From the cell containing the given text, extract its center point as [X, Y] coordinate. 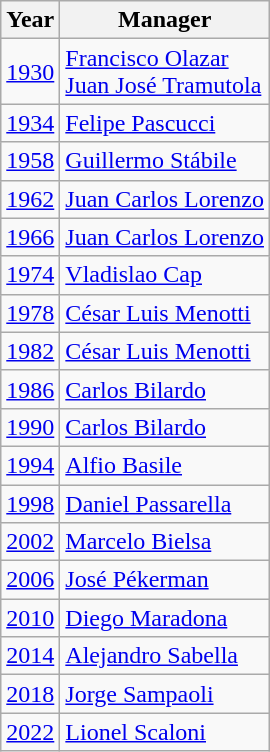
Francisco Olazar Juan José Tramutola [165, 72]
2010 [30, 618]
1962 [30, 199]
1966 [30, 237]
1934 [30, 123]
1994 [30, 465]
1990 [30, 427]
2022 [30, 732]
Vladislao Cap [165, 275]
Felipe Pascucci [165, 123]
Manager [165, 20]
Alfio Basile [165, 465]
Lionel Scaloni [165, 732]
Year [30, 20]
1974 [30, 275]
1958 [30, 161]
2006 [30, 580]
1998 [30, 503]
Guillermo Stábile [165, 161]
1978 [30, 313]
1930 [30, 72]
1986 [30, 389]
José Pékerman [165, 580]
2002 [30, 542]
Marcelo Bielsa [165, 542]
Jorge Sampaoli [165, 694]
2018 [30, 694]
Diego Maradona [165, 618]
2014 [30, 656]
1982 [30, 351]
Daniel Passarella [165, 503]
Alejandro Sabella [165, 656]
